From the cell containing the given text, extract its center point as (X, Y) coordinate. 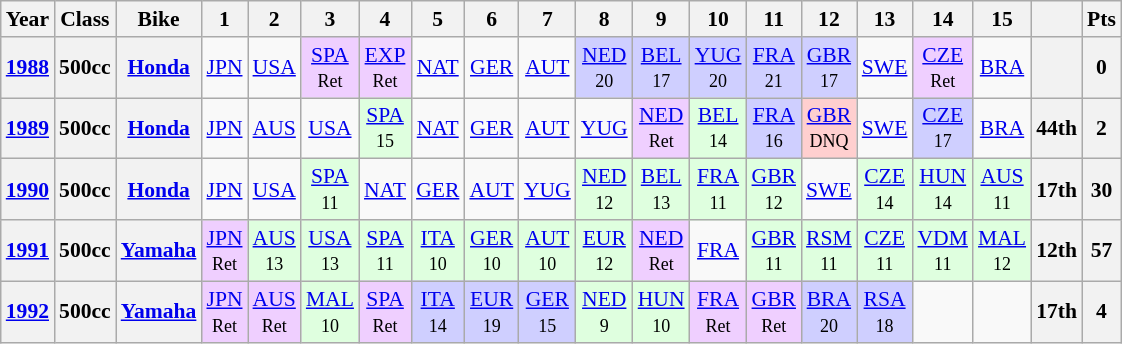
GBRDNQ (829, 128)
12 (829, 19)
NED20 (604, 68)
12th (1056, 250)
10 (718, 19)
AUS (274, 128)
AUT10 (548, 250)
VDM11 (942, 250)
BEL14 (718, 128)
Pts (1102, 19)
0 (1102, 68)
Year (28, 19)
CZERet (942, 68)
13 (885, 19)
USA13 (330, 250)
44th (1056, 128)
CZE11 (885, 250)
1 (224, 19)
HUN10 (662, 312)
1988 (28, 68)
YUG20 (718, 68)
BEL17 (662, 68)
FRA (718, 250)
ITA10 (438, 250)
EUR12 (604, 250)
Class (85, 19)
AUS11 (1002, 190)
FRA16 (774, 128)
11 (774, 19)
FRA11 (718, 190)
EXPRet (385, 68)
FRA21 (774, 68)
BEL13 (662, 190)
FRARet (718, 312)
NED9 (604, 312)
AUSRet (274, 312)
ITA14 (438, 312)
CZE17 (942, 128)
15 (1002, 19)
8 (604, 19)
CZE14 (885, 190)
1989 (28, 128)
Bike (159, 19)
3 (330, 19)
NED12 (604, 190)
1990 (28, 190)
GER10 (491, 250)
1991 (28, 250)
7 (548, 19)
EUR19 (491, 312)
RSM11 (829, 250)
GBR17 (829, 68)
GER15 (548, 312)
57 (1102, 250)
RSA18 (885, 312)
SPA15 (385, 128)
5 (438, 19)
AUS13 (274, 250)
GBR11 (774, 250)
GBRRet (774, 312)
MAL10 (330, 312)
30 (1102, 190)
BRA20 (829, 312)
HUN14 (942, 190)
9 (662, 19)
1992 (28, 312)
MAL12 (1002, 250)
GBR12 (774, 190)
14 (942, 19)
6 (491, 19)
